From the cell containing the given text, extract its center point as [x, y] coordinate. 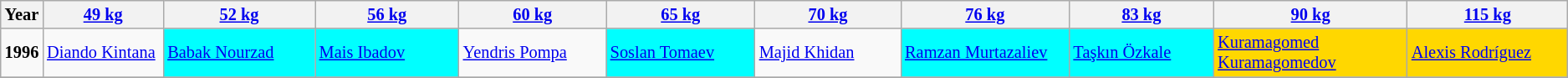
60 kg [533, 14]
49 kg [103, 14]
Majid Khidan [828, 53]
1996 [22, 53]
Year [22, 14]
52 kg [239, 14]
Soslan Tomaev [681, 53]
Babak Nourzad [239, 53]
65 kg [681, 14]
Alexis Rodríguez [1488, 53]
Kuramagomed Kuramagomedov [1310, 53]
70 kg [828, 14]
Mais Ibadov [387, 53]
83 kg [1142, 14]
115 kg [1488, 14]
76 kg [985, 14]
90 kg [1310, 14]
Diando Kintana [103, 53]
Taşkın Özkale [1142, 53]
56 kg [387, 14]
Ramzan Murtazaliev [985, 53]
Yendris Pompa [533, 53]
